Return the [x, y] coordinate for the center point of the cell that contains the specified text.  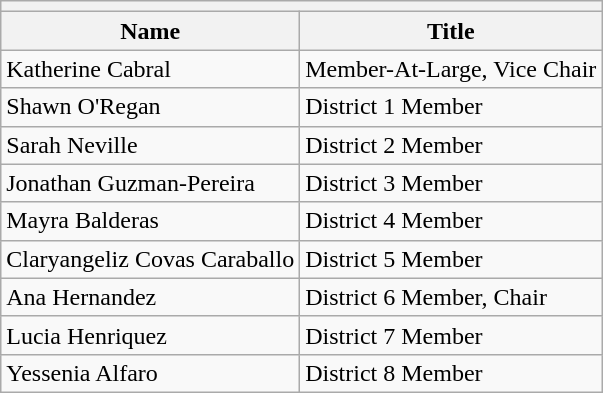
District 6 Member, Chair [451, 297]
Claryangeliz Covas Caraballo [150, 259]
District 4 Member [451, 221]
District 7 Member [451, 335]
Sarah Neville [150, 145]
Ana Hernandez [150, 297]
District 2 Member [451, 145]
District 5 Member [451, 259]
Katherine Cabral [150, 69]
Shawn O'Regan [150, 107]
Title [451, 31]
District 8 Member [451, 373]
District 1 Member [451, 107]
Jonathan Guzman-Pereira [150, 183]
Lucia Henriquez [150, 335]
District 3 Member [451, 183]
Member-At-Large, Vice Chair [451, 69]
Yessenia Alfaro [150, 373]
Name [150, 31]
Mayra Balderas [150, 221]
